Provide the [x, y] coordinate of the cell's center where the given text is located.  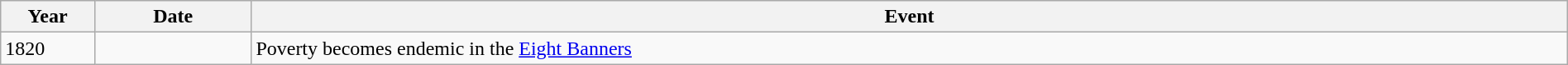
Date [172, 17]
Poverty becomes endemic in the Eight Banners [910, 48]
1820 [48, 48]
Year [48, 17]
Event [910, 17]
